Locate the cell with the specified text and output its [X, Y] center coordinate. 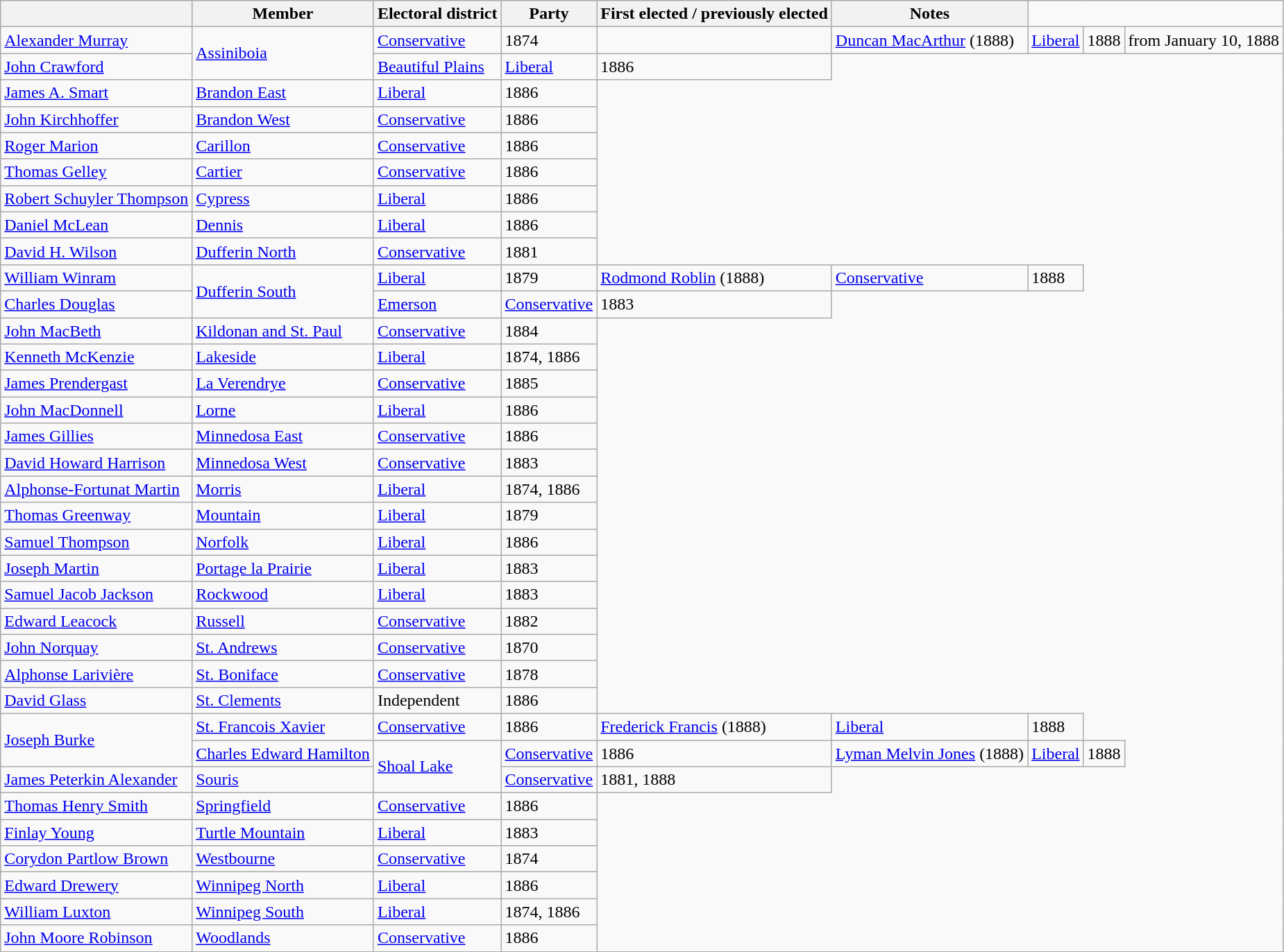
Carillon [283, 146]
Woodlands [283, 938]
Electoral district [437, 14]
Westbourne [283, 859]
First elected / previously elected [715, 14]
St. Francois Xavier [283, 726]
James Peterkin Alexander [96, 780]
Alphonse-Fortunat Martin [96, 489]
Samuel Jacob Jackson [96, 595]
Lyman Melvin Jones (1888) [929, 753]
Winnipeg North [283, 885]
Thomas Henry Smith [96, 806]
1881, 1888 [715, 780]
1881 [549, 251]
Minnedosa East [283, 436]
Kenneth McKenzie [96, 357]
Robert Schuyler Thompson [96, 198]
Dufferin South [283, 291]
1884 [549, 331]
from January 10, 1888 [1203, 40]
Member [283, 14]
James Prendergast [96, 384]
Turtle Mountain [283, 833]
John MacDonnell [96, 410]
Alexander Murray [96, 40]
James Gillies [96, 436]
Dufferin North [283, 251]
Cypress [283, 198]
Minnedosa West [283, 463]
David Howard Harrison [96, 463]
Finlay Young [96, 833]
Joseph Burke [96, 740]
Charles Douglas [96, 304]
St. Andrews [283, 647]
St. Boniface [283, 674]
Party [549, 14]
Independent [437, 700]
Edward Drewery [96, 885]
Winnipeg South [283, 912]
Beautiful Plains [437, 67]
David Glass [96, 700]
Duncan MacArthur (1888) [929, 40]
Corydon Partlow Brown [96, 859]
Brandon West [283, 119]
Samuel Thompson [96, 542]
Joseph Martin [96, 568]
Alphonse Larivière [96, 674]
David H. Wilson [96, 251]
William Luxton [96, 912]
John MacBeth [96, 331]
Thomas Greenway [96, 516]
Norfolk [283, 542]
James A. Smart [96, 93]
1878 [549, 674]
William Winram [96, 278]
Souris [283, 780]
Springfield [283, 806]
Portage la Prairie [283, 568]
1885 [549, 384]
Russell [283, 621]
Dennis [283, 225]
Frederick Francis (1888) [715, 726]
La Verendrye [283, 384]
Notes [929, 14]
John Kirchhoffer [96, 119]
Emerson [437, 304]
Shoal Lake [437, 766]
Cartier [283, 172]
John Crawford [96, 67]
Thomas Gelley [96, 172]
Lorne [283, 410]
Charles Edward Hamilton [283, 753]
Roger Marion [96, 146]
John Norquay [96, 647]
Rodmond Roblin (1888) [715, 278]
1870 [549, 647]
Daniel McLean [96, 225]
Assiniboia [283, 53]
Edward Leacock [96, 621]
St. Clements [283, 700]
Brandon East [283, 93]
Lakeside [283, 357]
1882 [549, 621]
Rockwood [283, 595]
Mountain [283, 516]
Morris [283, 489]
Kildonan and St. Paul [283, 331]
John Moore Robinson [96, 938]
